Pinpoint the cell where the given text exists, returning its (X, Y) midpoint coordinate. 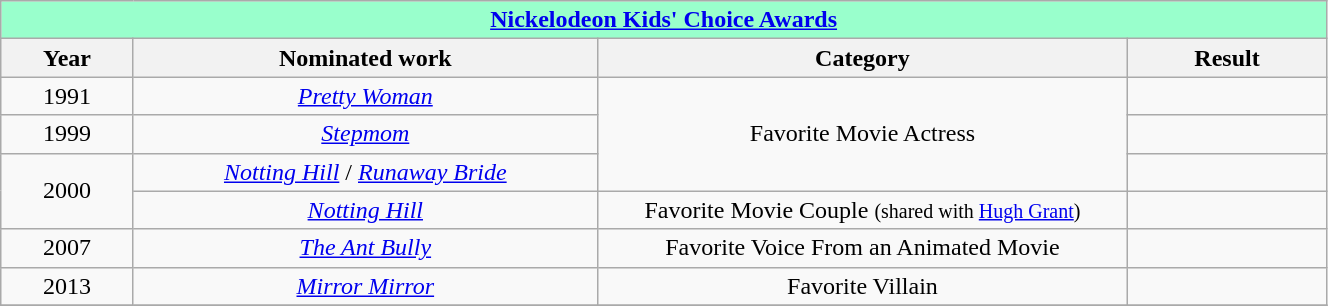
Mirror Mirror (365, 286)
Notting Hill (365, 210)
Nickelodeon Kids' Choice Awards (664, 20)
2000 (68, 191)
Favorite Movie Couple (shared with Hugh Grant) (862, 210)
Category (862, 58)
Nominated work (365, 58)
2013 (68, 286)
Pretty Woman (365, 96)
1999 (68, 134)
The Ant Bully (365, 248)
1991 (68, 96)
2007 (68, 248)
Favorite Villain (862, 286)
Year (68, 58)
Favorite Voice From an Animated Movie (862, 248)
Result (1228, 58)
Favorite Movie Actress (862, 134)
Stepmom (365, 134)
Notting Hill / Runaway Bride (365, 172)
